Scan for the cell matching the given text and deliver its (x, y) coordinate at center. 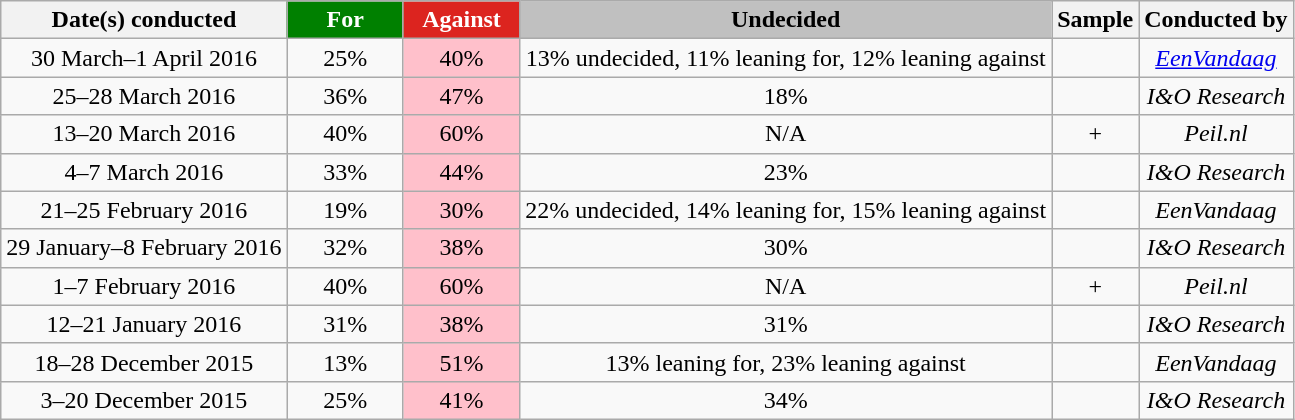
51% (461, 362)
18% (786, 96)
44% (461, 172)
13% undecided, 11% leaning for, 12% leaning against (786, 58)
Conducted by (1216, 20)
18–28 December 2015 (144, 362)
Undecided (786, 20)
3–20 December 2015 (144, 400)
13% (345, 362)
29 January–8 February 2016 (144, 248)
13–20 March 2016 (144, 134)
4–7 March 2016 (144, 172)
30 March–1 April 2016 (144, 58)
34% (786, 400)
33% (345, 172)
21–25 February 2016 (144, 210)
41% (461, 400)
1–7 February 2016 (144, 286)
12–21 January 2016 (144, 324)
23% (786, 172)
Sample (1096, 20)
19% (345, 210)
32% (345, 248)
47% (461, 96)
13% leaning for, 23% leaning against (786, 362)
Date(s) conducted (144, 20)
25–28 March 2016 (144, 96)
Against (461, 20)
36% (345, 96)
22% undecided, 14% leaning for, 15% leaning against (786, 210)
For (345, 20)
